Find where the given text appears and provide that cell's center as (x, y) coordinate. 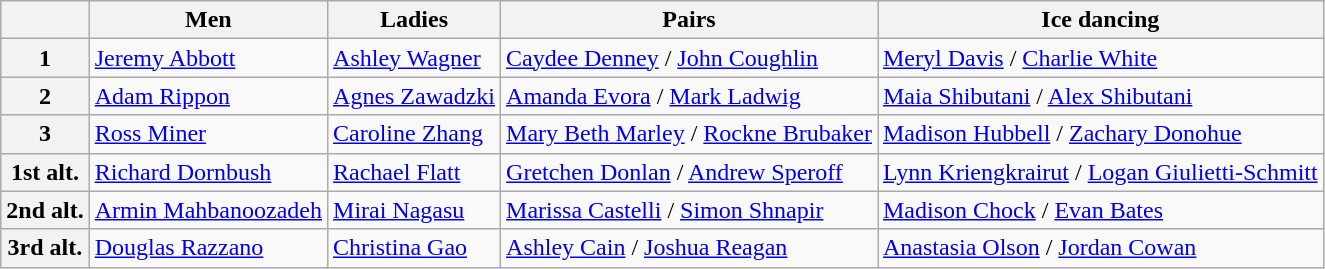
Madison Hubbell / Zachary Donohue (1101, 134)
1 (45, 58)
Ice dancing (1101, 20)
Men (208, 20)
Jeremy Abbott (208, 58)
Amanda Evora / Mark Ladwig (690, 96)
Richard Dornbush (208, 172)
Ross Miner (208, 134)
2nd alt. (45, 210)
Gretchen Donlan / Andrew Speroff (690, 172)
Anastasia Olson / Jordan Cowan (1101, 248)
Rachael Flatt (414, 172)
Madison Chock / Evan Bates (1101, 210)
3 (45, 134)
Maia Shibutani / Alex Shibutani (1101, 96)
3rd alt. (45, 248)
Marissa Castelli / Simon Shnapir (690, 210)
2 (45, 96)
Caydee Denney / John Coughlin (690, 58)
Ashley Cain / Joshua Reagan (690, 248)
Meryl Davis / Charlie White (1101, 58)
Ashley Wagner (414, 58)
Ladies (414, 20)
Douglas Razzano (208, 248)
Adam Rippon (208, 96)
Christina Gao (414, 248)
Mary Beth Marley / Rockne Brubaker (690, 134)
Caroline Zhang (414, 134)
Mirai Nagasu (414, 210)
1st alt. (45, 172)
Armin Mahbanoozadeh (208, 210)
Lynn Kriengkrairut / Logan Giulietti-Schmitt (1101, 172)
Agnes Zawadzki (414, 96)
Pairs (690, 20)
